From the cell containing the given text, extract its center point as [x, y] coordinate. 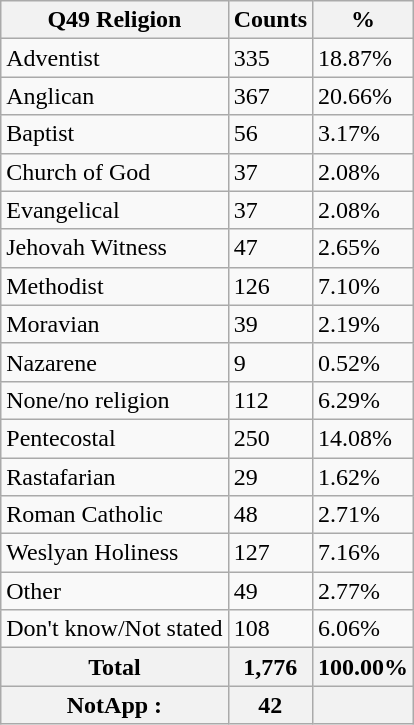
2.65% [364, 248]
6.06% [364, 629]
Baptist [114, 134]
20.66% [364, 96]
126 [270, 286]
2.77% [364, 591]
0.52% [364, 362]
Roman Catholic [114, 515]
Rastafarian [114, 477]
18.87% [364, 58]
2.19% [364, 324]
2.71% [364, 515]
Jehovah Witness [114, 248]
108 [270, 629]
Weslyan Holiness [114, 553]
Church of God [114, 172]
48 [270, 515]
367 [270, 96]
100.00% [364, 667]
Counts [270, 20]
Other [114, 591]
9 [270, 362]
127 [270, 553]
6.29% [364, 400]
7.10% [364, 286]
Methodist [114, 286]
Adventist [114, 58]
1,776 [270, 667]
Total [114, 667]
Anglican [114, 96]
1.62% [364, 477]
NotApp : [114, 705]
Evangelical [114, 210]
3.17% [364, 134]
7.16% [364, 553]
250 [270, 438]
14.08% [364, 438]
Moravian [114, 324]
Q49 Religion [114, 20]
56 [270, 134]
112 [270, 400]
42 [270, 705]
49 [270, 591]
335 [270, 58]
None/no religion [114, 400]
Nazarene [114, 362]
47 [270, 248]
% [364, 20]
Don't know/Not stated [114, 629]
39 [270, 324]
29 [270, 477]
Pentecostal [114, 438]
